Return the (x, y) coordinate for the center point of the cell that contains the specified text.  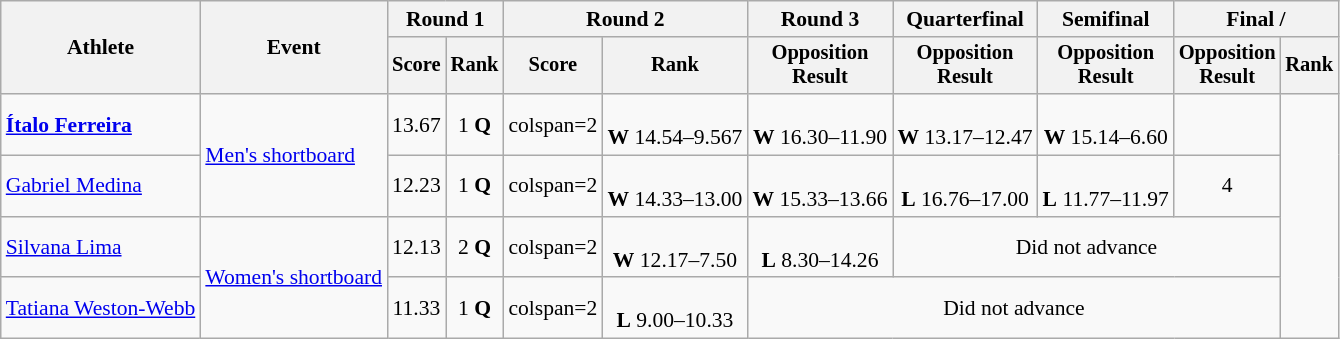
13.67 (416, 124)
11.33 (416, 308)
Semifinal (1106, 19)
L 11.77–11.97 (1106, 186)
Tatiana Weston-Webb (101, 308)
Quarterfinal (964, 19)
L 8.30–14.26 (820, 248)
Silvana Lima (101, 248)
W 13.17–12.47 (964, 124)
Men's shortboard (294, 155)
12.13 (416, 248)
W 12.17–7.50 (674, 248)
W 16.30–11.90 (820, 124)
Round 3 (820, 19)
L 16.76–17.00 (964, 186)
Event (294, 48)
Ítalo Ferreira (101, 124)
W 15.14–6.60 (1106, 124)
4 (1228, 186)
Gabriel Medina (101, 186)
12.23 (416, 186)
L 9.00–10.33 (674, 308)
Women's shortboard (294, 278)
Athlete (101, 48)
W 14.54–9.567 (674, 124)
Round 1 (445, 19)
W 15.33–13.66 (820, 186)
Final / (1256, 19)
2 Q (475, 248)
W 14.33–13.00 (674, 186)
Round 2 (625, 19)
